Extract the (X, Y) coordinate from the center of the cell holding the provided text.  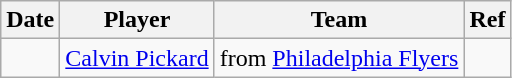
Player (137, 20)
Date (30, 20)
Ref (488, 20)
from Philadelphia Flyers (339, 58)
Calvin Pickard (137, 58)
Team (339, 20)
